Provide the (x, y) coordinate of the cell's center where the given text is located.  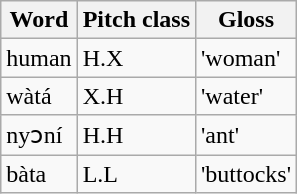
'woman' (246, 58)
H.X (136, 58)
human (39, 58)
'buttocks' (246, 173)
Pitch class (136, 20)
'water' (246, 96)
Word (39, 20)
nyɔní (39, 135)
Gloss (246, 20)
L.L (136, 173)
bàta (39, 173)
'ant' (246, 135)
H.H (136, 135)
X.H (136, 96)
wàtá (39, 96)
